Capture the cell that displays the provided text and extract its [x, y] central coordinate. 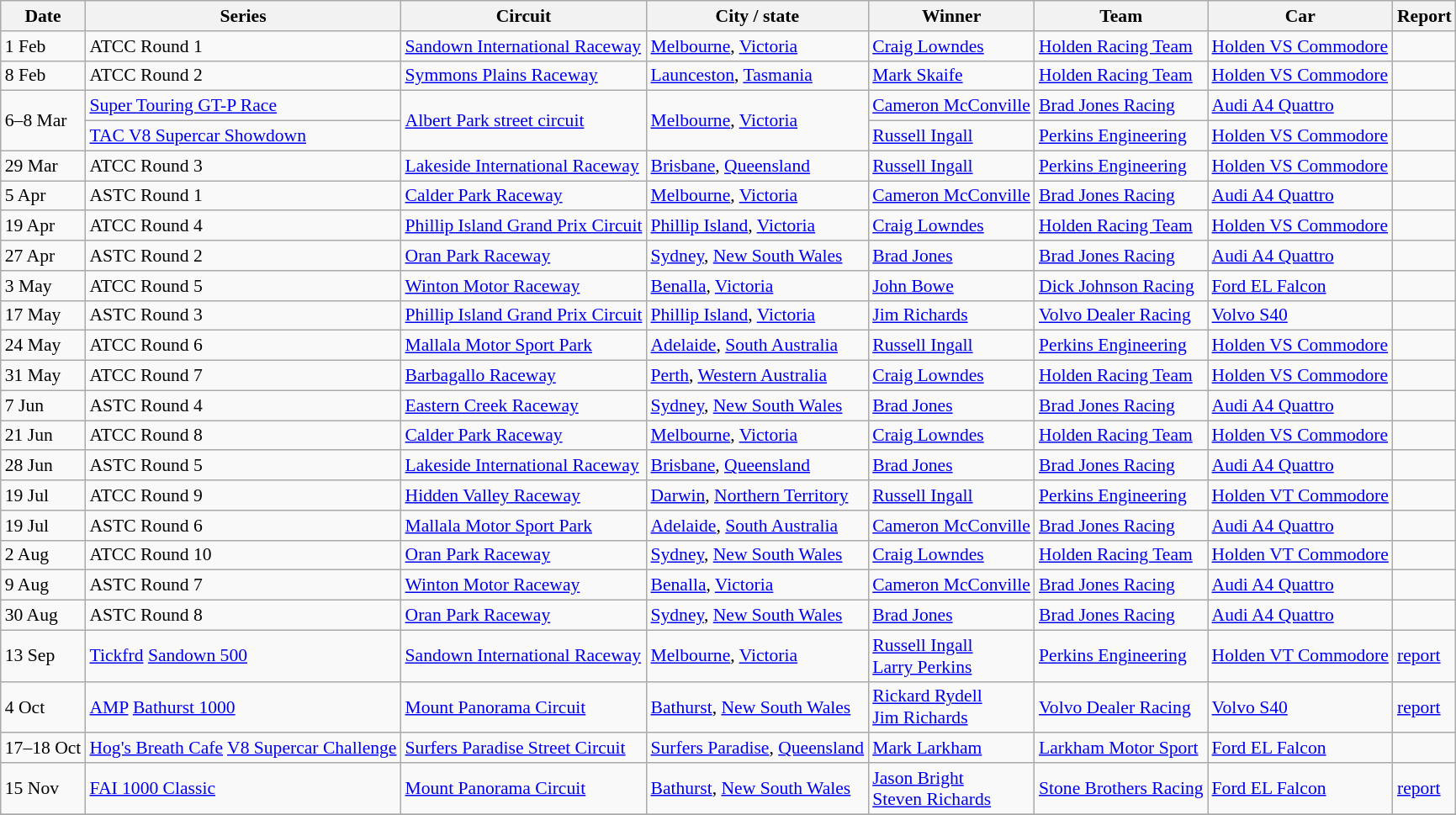
27 Apr [44, 256]
Team [1121, 16]
Jim Richards [951, 315]
City / state [757, 16]
Date [44, 16]
Perth, Western Australia [757, 376]
31 May [44, 376]
FAI 1000 Classic [242, 789]
Surfers Paradise Street Circuit [524, 749]
ATCC Round 9 [242, 495]
24 May [44, 346]
Jason BrightSteven Richards [951, 789]
5 Apr [44, 196]
Tickfrd Sandown 500 [242, 656]
Car [1300, 16]
ASTC Round 5 [242, 466]
Russell IngallLarry Perkins [951, 656]
Hidden Valley Raceway [524, 495]
29 Mar [44, 166]
ATCC Round 1 [242, 46]
ASTC Round 8 [242, 616]
Darwin, Northern Territory [757, 495]
Circuit [524, 16]
21 Jun [44, 436]
Report [1425, 16]
8 Feb [44, 76]
ATCC Round 7 [242, 376]
1 Feb [44, 46]
2 Aug [44, 555]
Mark Skaife [951, 76]
ASTC Round 4 [242, 405]
7 Jun [44, 405]
17–18 Oct [44, 749]
Series [242, 16]
Eastern Creek Raceway [524, 405]
9 Aug [44, 585]
Stone Brothers Racing [1121, 789]
Mark Larkham [951, 749]
17 May [44, 315]
ASTC Round 7 [242, 585]
ATCC Round 2 [242, 76]
ASTC Round 6 [242, 526]
6–8 Mar [44, 121]
John Bowe [951, 286]
19 Apr [44, 226]
ASTC Round 2 [242, 256]
ATCC Round 10 [242, 555]
ATCC Round 8 [242, 436]
Larkham Motor Sport [1121, 749]
Rickard RydellJim Richards [951, 707]
ATCC Round 3 [242, 166]
Launceston, Tasmania [757, 76]
Barbagallo Raceway [524, 376]
13 Sep [44, 656]
ATCC Round 6 [242, 346]
4 Oct [44, 707]
Dick Johnson Racing [1121, 286]
Super Touring GT-P Race [242, 106]
28 Jun [44, 466]
15 Nov [44, 789]
ATCC Round 4 [242, 226]
30 Aug [44, 616]
Hog's Breath Cafe V8 Supercar Challenge [242, 749]
AMP Bathurst 1000 [242, 707]
Winner [951, 16]
3 May [44, 286]
Symmons Plains Raceway [524, 76]
ATCC Round 5 [242, 286]
ASTC Round 3 [242, 315]
Albert Park street circuit [524, 121]
ASTC Round 1 [242, 196]
TAC V8 Supercar Showdown [242, 136]
Surfers Paradise, Queensland [757, 749]
